Detect which cell encompasses the target text, then output its [x, y] center coordinate. 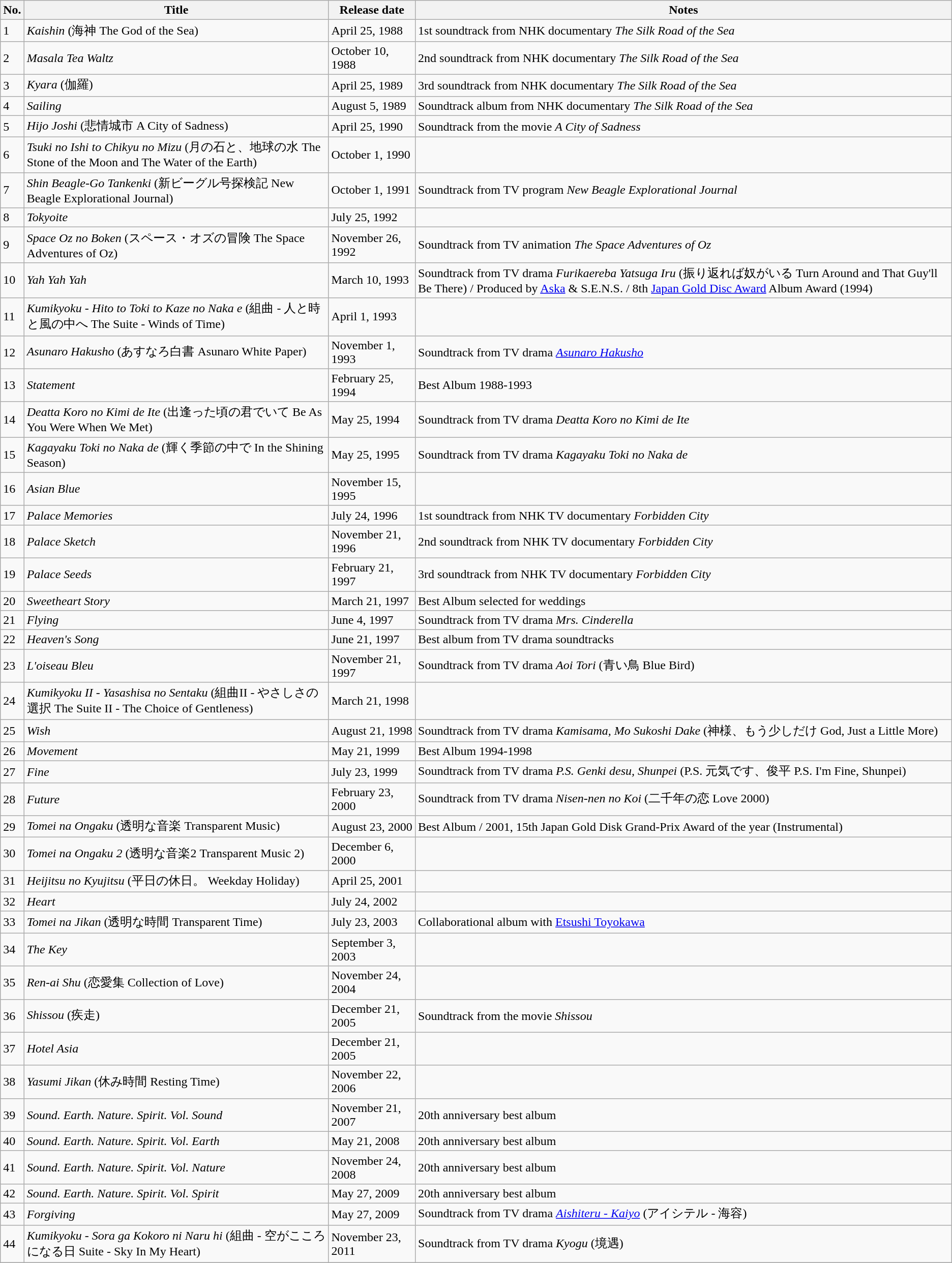
37 [12, 1048]
Best Album / 2001, 15th Japan Gold Disk Grand-Prix Award of the year (Instrumental) [683, 827]
March 21, 1997 [372, 600]
Fine [176, 772]
Yasumi Jikan (休み時間 Resting Time) [176, 1082]
22 [12, 640]
Soundtrack from TV drama Deatta Koro no Kimi de Ite [683, 419]
Soundtrack from TV drama Aoi Tori (青い鳥 Blue Bird) [683, 666]
3rd soundtrack from NHK TV documentary Forbidden City [683, 575]
August 21, 1998 [372, 731]
Space Oz no Boken (スペース・オズの冒険 The Space Adventures of Oz) [176, 245]
Soundtrack from TV animation The Space Adventures of Oz [683, 245]
Palace Memories [176, 515]
June 21, 1997 [372, 640]
25 [12, 731]
36 [12, 1016]
29 [12, 827]
Yah Yah Yah [176, 280]
Tomei na Ongaku 2 (透明な音楽2 Transparent Music 2) [176, 854]
Best Album 1994-1998 [683, 751]
13 [12, 385]
Sound. Earth. Nature. Spirit. Vol. Spirit [176, 1193]
July 24, 2002 [372, 901]
20 [12, 600]
30 [12, 854]
Asian Blue [176, 489]
November 26, 1992 [372, 245]
February 23, 2000 [372, 799]
November 15, 1995 [372, 489]
L'oiseau Bleu [176, 666]
Release date [372, 10]
Soundtrack from TV drama Kagayaku Toki no Naka de [683, 455]
October 1, 1990 [372, 155]
April 25, 1989 [372, 85]
Kumikyoku II - Yasashisa no Sentaku (組曲II - やさしさの選択 The Suite II - The Choice of Gentleness) [176, 701]
19 [12, 575]
1st soundtrack from NHK documentary The Silk Road of the Sea [683, 31]
May 21, 1999 [372, 751]
1 [12, 31]
September 3, 2003 [372, 950]
2nd soundtrack from NHK documentary The Silk Road of the Sea [683, 58]
Collaborational album with Etsushi Toyokawa [683, 922]
Future [176, 799]
Best Album 1988-1993 [683, 385]
31 [12, 882]
Wish [176, 731]
2nd soundtrack from NHK TV documentary Forbidden City [683, 541]
Asunaro Hakusho (あすなろ白書 Asunaro White Paper) [176, 352]
Soundtrack from the movie A City of Sadness [683, 126]
October 10, 1988 [372, 58]
May 25, 1994 [372, 419]
34 [12, 950]
Soundtrack from TV drama Asunaro Hakusho [683, 352]
8 [12, 218]
21 [12, 620]
Sound. Earth. Nature. Spirit. Vol. Earth [176, 1141]
26 [12, 751]
10 [12, 280]
1st soundtrack from NHK TV documentary Forbidden City [683, 515]
Heijitsu no Kyujitsu (平日の休日。 Weekday Holiday) [176, 882]
32 [12, 901]
Tomei na Jikan (透明な時間 Transparent Time) [176, 922]
March 10, 1993 [372, 280]
Soundtrack from TV drama Aishiteru - Kaiyo (アイシテル - 海容) [683, 1214]
Palace Seeds [176, 575]
December 6, 2000 [372, 854]
July 24, 1996 [372, 515]
November 1, 1993 [372, 352]
Kyara (伽羅) [176, 85]
November 24, 2008 [372, 1167]
Soundtrack album from NHK documentary The Silk Road of the Sea [683, 106]
No. [12, 10]
14 [12, 419]
3rd soundtrack from NHK documentary The Silk Road of the Sea [683, 85]
October 1, 1991 [372, 190]
Best album from TV drama soundtracks [683, 640]
Heart [176, 901]
April 1, 1993 [372, 317]
Ren-ai Shu (恋愛集 Collection of Love) [176, 982]
Soundtrack from TV drama Kamisama, Mo Sukoshi Dake (神様、もう少しだけ God, Just a Little More) [683, 731]
Kagayaku Toki no Naka de (輝く季節の中で In the Shining Season) [176, 455]
Soundtrack from TV drama Nisen-nen no Koi (二千年の恋 Love 2000) [683, 799]
June 4, 1997 [372, 620]
27 [12, 772]
9 [12, 245]
November 22, 2006 [372, 1082]
July 25, 1992 [372, 218]
Movement [176, 751]
28 [12, 799]
41 [12, 1167]
Shin Beagle-Go Tankenki (新ビーグル号探検記 New Beagle Explorational Journal) [176, 190]
Kaishin (海神 The God of the Sea) [176, 31]
February 25, 1994 [372, 385]
November 23, 2011 [372, 1244]
Hijo Joshi (悲情城市 A City of Sadness) [176, 126]
Forgiving [176, 1214]
May 21, 2008 [372, 1141]
Soundtrack from TV drama Kyogu (境遇) [683, 1244]
May 25, 1995 [372, 455]
Soundtrack from TV drama Mrs. Cinderella [683, 620]
12 [12, 352]
44 [12, 1244]
Soundtrack from the movie Shissou [683, 1016]
Flying [176, 620]
17 [12, 515]
Statement [176, 385]
Deatta Koro no Kimi de Ite (出逢った頃の君でいて Be As You Were When We Met) [176, 419]
Hotel Asia [176, 1048]
The Key [176, 950]
4 [12, 106]
Shissou (疾走) [176, 1016]
Kumikyoku - Hito to Toki to Kaze no Naka e (組曲 - 人と時と風の中へ The Suite - Winds of Time) [176, 317]
18 [12, 541]
July 23, 1999 [372, 772]
33 [12, 922]
April 25, 2001 [372, 882]
April 25, 1988 [372, 31]
3 [12, 85]
August 23, 2000 [372, 827]
November 21, 2007 [372, 1115]
November 24, 2004 [372, 982]
Soundtrack from TV drama P.S. Genki desu, Shunpei (P.S. 元気です、俊平 P.S. I'm Fine, Shunpei) [683, 772]
23 [12, 666]
Soundtrack from TV program New Beagle Explorational Journal [683, 190]
November 21, 1997 [372, 666]
Notes [683, 10]
42 [12, 1193]
November 21, 1996 [372, 541]
6 [12, 155]
11 [12, 317]
15 [12, 455]
2 [12, 58]
Masala Tea Waltz [176, 58]
Kumikyoku - Sora ga Kokoro ni Naru hi (組曲 - 空がこころになる日 Suite - Sky In My Heart) [176, 1244]
38 [12, 1082]
Sweetheart Story [176, 600]
Sailing [176, 106]
Tsuki no Ishi to Chikyu no Mizu (月の石と、地球の水 The Stone of the Moon and The Water of the Earth) [176, 155]
39 [12, 1115]
July 23, 2003 [372, 922]
43 [12, 1214]
Sound. Earth. Nature. Spirit. Vol. Sound [176, 1115]
24 [12, 701]
16 [12, 489]
40 [12, 1141]
7 [12, 190]
February 21, 1997 [372, 575]
Title [176, 10]
Tomei na Ongaku (透明な音楽 Transparent Music) [176, 827]
Heaven's Song [176, 640]
5 [12, 126]
March 21, 1998 [372, 701]
April 25, 1990 [372, 126]
Palace Sketch [176, 541]
August 5, 1989 [372, 106]
Sound. Earth. Nature. Spirit. Vol. Nature [176, 1167]
Tokyoite [176, 218]
Best Album selected for weddings [683, 600]
35 [12, 982]
